Locate the cell with the specified text and output its [X, Y] center coordinate. 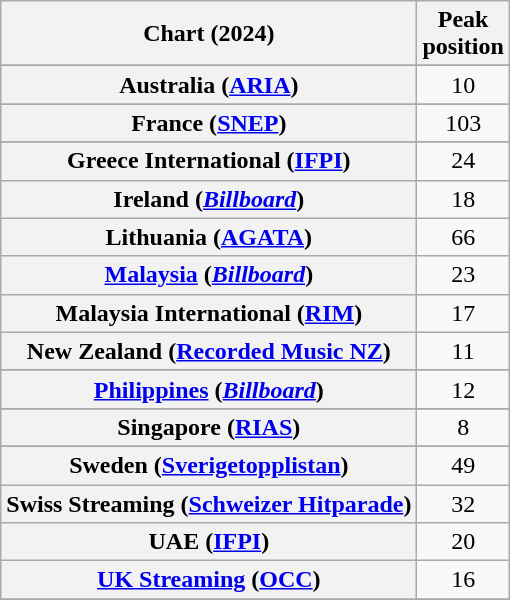
17 [463, 313]
Chart (2024) [209, 34]
Sweden (Sverigetopplistan) [209, 465]
Australia (ARIA) [209, 85]
49 [463, 465]
UAE (IFPI) [209, 542]
Swiss Streaming (Schweizer Hitparade) [209, 503]
UK Streaming (OCC) [209, 580]
8 [463, 427]
23 [463, 275]
Philippines (Billboard) [209, 389]
Malaysia (Billboard) [209, 275]
20 [463, 542]
Greece International (IFPI) [209, 161]
Lithuania (AGATA) [209, 237]
10 [463, 85]
France (SNEP) [209, 123]
32 [463, 503]
Malaysia International (RIM) [209, 313]
11 [463, 351]
24 [463, 161]
12 [463, 389]
16 [463, 580]
18 [463, 199]
66 [463, 237]
Peakposition [463, 34]
103 [463, 123]
New Zealand (Recorded Music NZ) [209, 351]
Ireland (Billboard) [209, 199]
Singapore (RIAS) [209, 427]
